Capture the cell that displays the provided text and extract its (x, y) central coordinate. 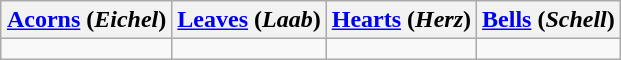
Acorns (Eichel) (86, 20)
Bells (Schell) (549, 20)
Leaves (Laab) (249, 20)
Hearts (Herz) (401, 20)
